Scan for the cell matching the given text and deliver its (X, Y) coordinate at center. 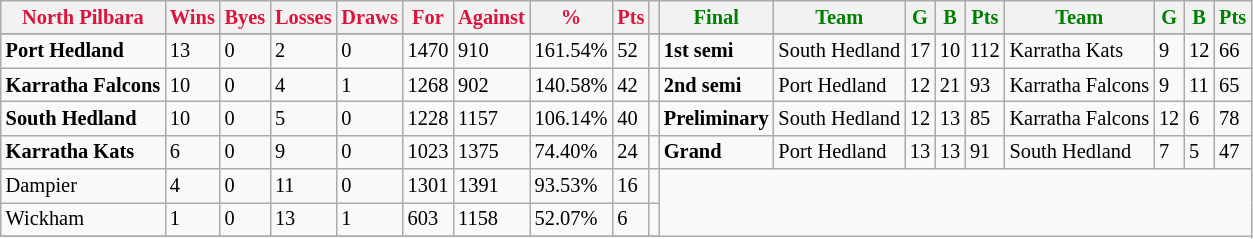
Losses (303, 17)
910 (492, 51)
1023 (428, 152)
Against (492, 17)
1st semi (716, 51)
902 (492, 85)
Dampier (83, 186)
1158 (492, 219)
For (428, 17)
1157 (492, 118)
7 (1169, 152)
1268 (428, 85)
52.07% (572, 219)
66 (1232, 51)
Draws (369, 17)
Byes (245, 17)
91 (984, 152)
17 (920, 51)
Grand (716, 152)
47 (1232, 152)
603 (428, 219)
1301 (428, 186)
78 (1232, 118)
21 (950, 85)
93.53% (572, 186)
161.54% (572, 51)
140.58% (572, 85)
Final (716, 17)
74.40% (572, 152)
1391 (492, 186)
2 (303, 51)
Wins (192, 17)
Preliminary (716, 118)
16 (630, 186)
52 (630, 51)
106.14% (572, 118)
1375 (492, 152)
1470 (428, 51)
1228 (428, 118)
Wickham (83, 219)
42 (630, 85)
112 (984, 51)
65 (1232, 85)
% (572, 17)
85 (984, 118)
2nd semi (716, 85)
93 (984, 85)
24 (630, 152)
North Pilbara (83, 17)
40 (630, 118)
